Capture the cell that displays the provided text and extract its (x, y) central coordinate. 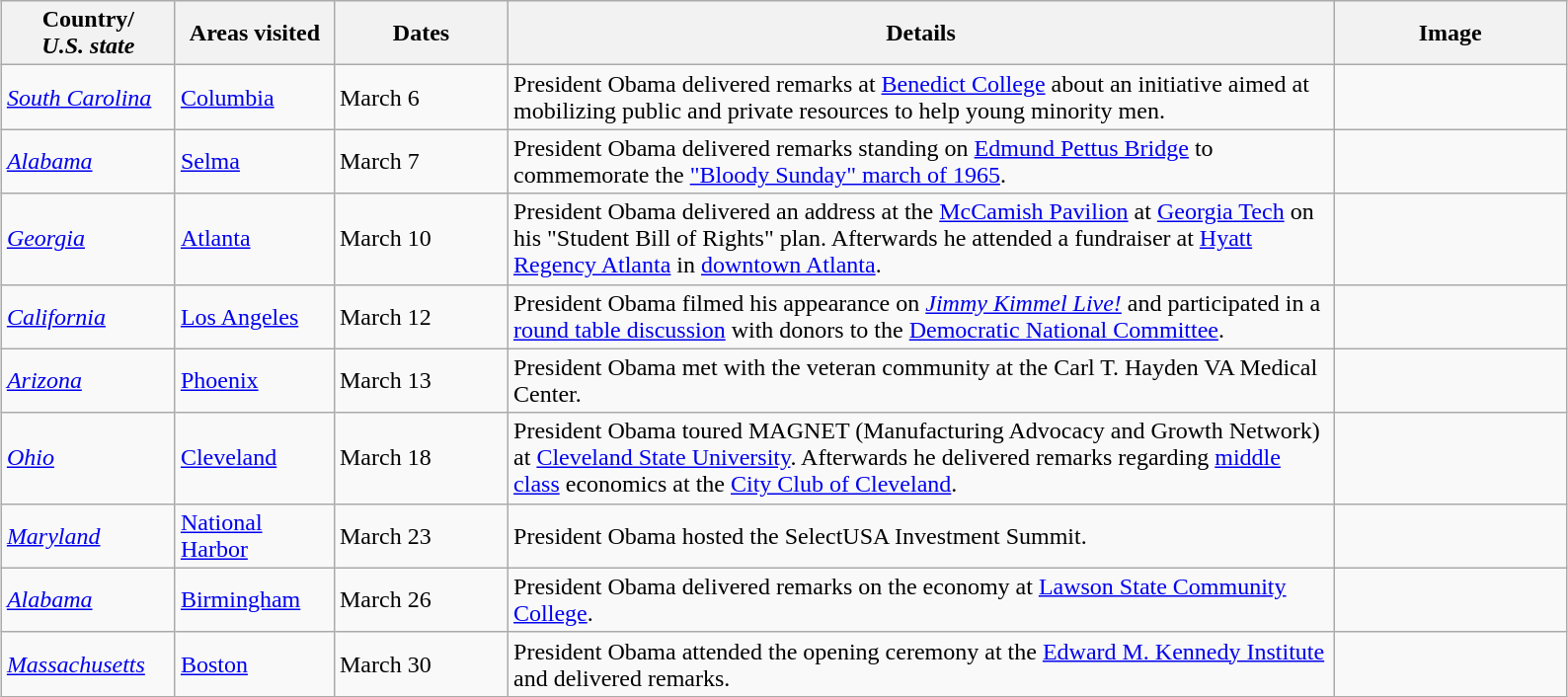
Columbia (255, 97)
Georgia (88, 239)
Massachusetts (88, 663)
March 18 (421, 458)
March 13 (421, 381)
Cleveland (255, 458)
Phoenix (255, 381)
National Harbor (255, 535)
Arizona (88, 381)
South Carolina (88, 97)
March 7 (421, 162)
March 6 (421, 97)
Ohio (88, 458)
President Obama hosted the SelectUSA Investment Summit. (921, 535)
Areas visited (255, 34)
Details (921, 34)
March 10 (421, 239)
Birmingham (255, 600)
Dates (421, 34)
Boston (255, 663)
March 26 (421, 600)
March 23 (421, 535)
President Obama delivered remarks on the economy at Lawson State Community College. (921, 600)
Atlanta (255, 239)
Maryland (88, 535)
March 30 (421, 663)
Selma (255, 162)
President Obama met with the veteran community at the Carl T. Hayden VA Medical Center. (921, 381)
Image (1450, 34)
Country/U.S. state (88, 34)
California (88, 316)
President Obama attended the opening ceremony at the Edward M. Kennedy Institute and delivered remarks. (921, 663)
Los Angeles (255, 316)
President Obama delivered remarks standing on Edmund Pettus Bridge to commemorate the "Bloody Sunday" march of 1965. (921, 162)
March 12 (421, 316)
